Extract the (x, y) coordinate from the center of the cell holding the provided text.  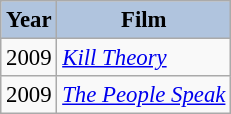
Kill Theory (144, 58)
Film (144, 20)
The People Speak (144, 95)
Year (29, 20)
